Return (x, y) of the center of cell containing provided text 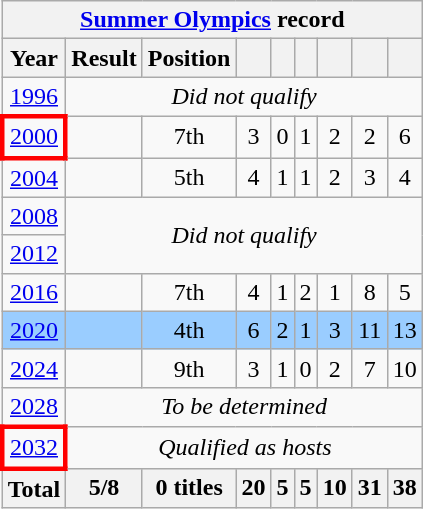
Qualified as hosts (244, 448)
5th (189, 178)
Result (104, 58)
Position (189, 58)
4th (189, 330)
2020 (34, 330)
11 (370, 330)
38 (404, 488)
2028 (34, 407)
7 (370, 368)
Total (34, 488)
2024 (34, 368)
31 (370, 488)
2000 (34, 136)
1996 (34, 97)
To be determined (244, 407)
2016 (34, 292)
5/8 (104, 488)
0 titles (189, 488)
Summer Olympics record (212, 20)
8 (370, 292)
2008 (34, 216)
2012 (34, 254)
2004 (34, 178)
2032 (34, 448)
20 (254, 488)
9th (189, 368)
Year (34, 58)
13 (404, 330)
